Pinpoint the cell where the given text exists, returning its (X, Y) midpoint coordinate. 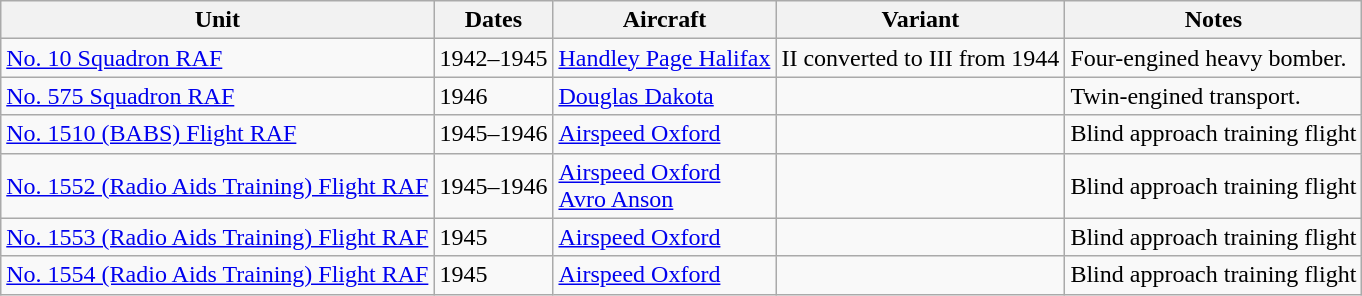
Variant (920, 20)
No. 1553 (Radio Aids Training) Flight RAF (218, 237)
Notes (1214, 20)
1946 (494, 96)
Unit (218, 20)
Handley Page Halifax (664, 58)
No. 10 Squadron RAF (218, 58)
No. 1554 (Radio Aids Training) Flight RAF (218, 275)
No. 1510 (BABS) Flight RAF (218, 134)
Douglas Dakota (664, 96)
Four-engined heavy bomber. (1214, 58)
Airspeed OxfordAvro Anson (664, 186)
Aircraft (664, 20)
1942–1945 (494, 58)
Dates (494, 20)
No. 575 Squadron RAF (218, 96)
Twin-engined transport. (1214, 96)
No. 1552 (Radio Aids Training) Flight RAF (218, 186)
II converted to III from 1944 (920, 58)
